Search for the cell housing the specified text and yield its [x, y] center coordinate. 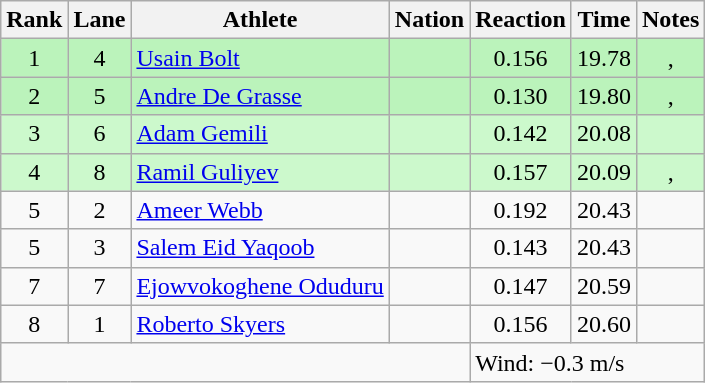
Reaction [521, 20]
0.192 [521, 210]
6 [100, 134]
Andre De Grasse [260, 96]
Usain Bolt [260, 58]
19.80 [604, 96]
Wind: −0.3 m/s [588, 362]
0.142 [521, 134]
Nation [429, 20]
Roberto Skyers [260, 324]
19.78 [604, 58]
20.60 [604, 324]
Ameer Webb [260, 210]
20.09 [604, 172]
Rank [34, 20]
0.157 [521, 172]
Adam Gemili [260, 134]
0.147 [521, 286]
0.143 [521, 248]
Ejowvokoghene Oduduru [260, 286]
Notes [670, 20]
Athlete [260, 20]
Salem Eid Yaqoob [260, 248]
Ramil Guliyev [260, 172]
Time [604, 20]
20.08 [604, 134]
0.130 [521, 96]
Lane [100, 20]
20.59 [604, 286]
